Search for the cell housing the specified text and yield its [x, y] center coordinate. 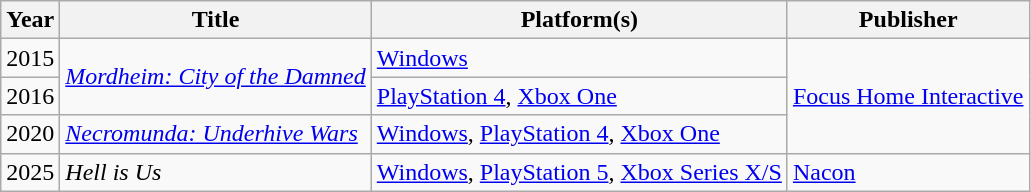
Platform(s) [579, 20]
2015 [30, 58]
2016 [30, 96]
2025 [30, 172]
Necromunda: Underhive Wars [216, 134]
2020 [30, 134]
Windows, PlayStation 4, Xbox One [579, 134]
Year [30, 20]
Nacon [908, 172]
Windows [579, 58]
Mordheim: City of the Damned [216, 77]
Focus Home Interactive [908, 96]
PlayStation 4, Xbox One [579, 96]
Windows, PlayStation 5, Xbox Series X/S [579, 172]
Title [216, 20]
Hell is Us [216, 172]
Publisher [908, 20]
